Locate the cell with the specified text and output its (x, y) center coordinate. 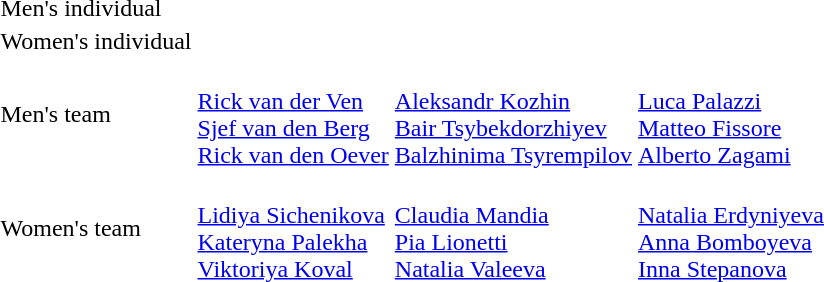
Rick van der VenSjef van den BergRick van den Oever (293, 114)
Aleksandr KozhinBair TsybekdorzhiyevBalzhinima Tsyrempilov (513, 114)
